Provide the [X, Y] coordinate of the cell's center where the given text is located.  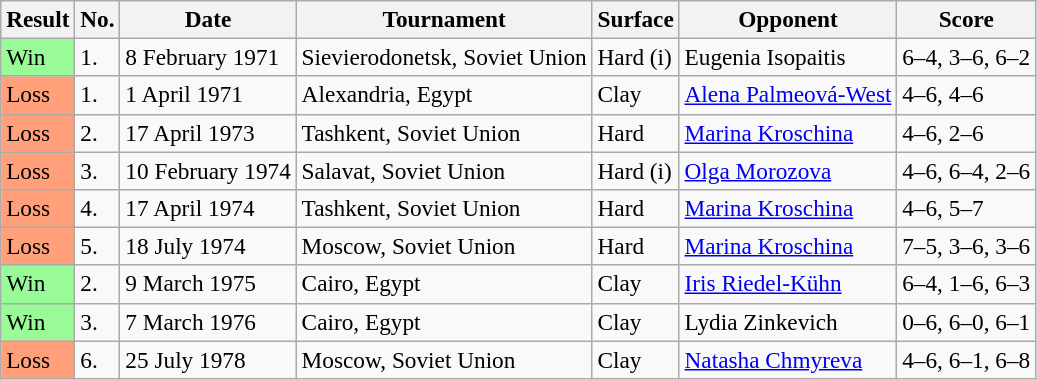
4. [98, 208]
Sievierodonetsk, Soviet Union [444, 57]
Lydia Zinkevich [788, 322]
4–6, 5–7 [966, 208]
4–6, 2–6 [966, 133]
17 April 1973 [208, 133]
Opponent [788, 19]
6. [98, 359]
5. [98, 246]
Result [38, 19]
6–4, 1–6, 6–3 [966, 284]
Eugenia Isopaitis [788, 57]
Natasha Chmyreva [788, 359]
Olga Morozova [788, 170]
Tournament [444, 19]
8 February 1971 [208, 57]
4–6, 6–4, 2–6 [966, 170]
No. [98, 19]
7 March 1976 [208, 322]
6–4, 3–6, 6–2 [966, 57]
Iris Riedel-Kühn [788, 284]
1 April 1971 [208, 95]
25 July 1978 [208, 359]
Date [208, 19]
17 April 1974 [208, 208]
4–6, 6–1, 6–8 [966, 359]
7–5, 3–6, 3–6 [966, 246]
4–6, 4–6 [966, 95]
Surface [636, 19]
Alexandria, Egypt [444, 95]
9 March 1975 [208, 284]
0–6, 6–0, 6–1 [966, 322]
Salavat, Soviet Union [444, 170]
10 February 1974 [208, 170]
Score [966, 19]
Alena Palmeová-West [788, 95]
18 July 1974 [208, 246]
